Output the [x, y] coordinate of the center of the cell containing the given text.  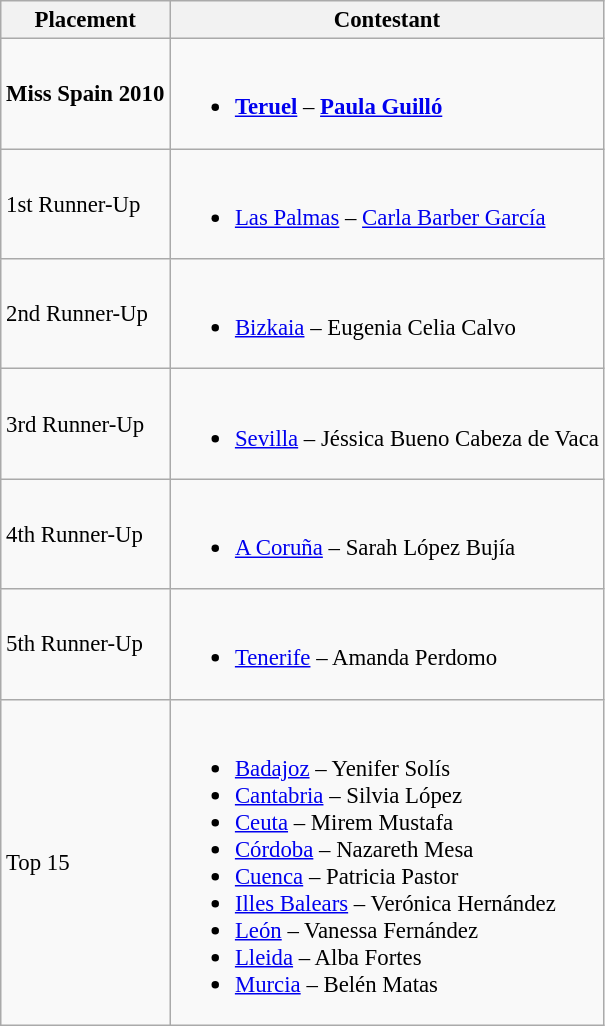
Contestant [388, 20]
Top 15 [86, 862]
Miss Spain 2010 [86, 94]
Placement [86, 20]
Bizkaia – Eugenia Celia Calvo [388, 314]
Las Palmas – Carla Barber García [388, 204]
Tenerife – Amanda Perdomo [388, 644]
4th Runner-Up [86, 534]
1st Runner-Up [86, 204]
Sevilla – Jéssica Bueno Cabeza de Vaca [388, 424]
2nd Runner-Up [86, 314]
3rd Runner-Up [86, 424]
Teruel – Paula Guilló [388, 94]
A Coruña – Sarah López Bujía [388, 534]
5th Runner-Up [86, 644]
